Find where the given text appears and provide that cell's center as [X, Y] coordinate. 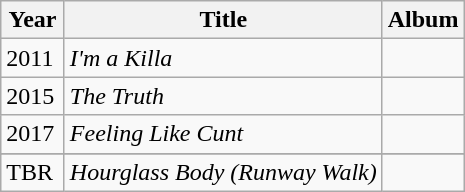
Hourglass Body (Runway Walk) [223, 172]
Year [33, 20]
Feeling Like Cunt [223, 134]
2015 [33, 96]
TBR [33, 172]
2011 [33, 58]
2017 [33, 134]
I'm a Killa [223, 58]
Album [423, 20]
Title [223, 20]
The Truth [223, 96]
